Identify which cell holds the provided text, then report its (x, y) central coordinate. 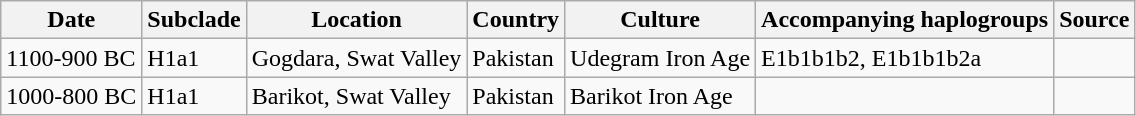
1100-900 BC (72, 58)
1000-800 BC (72, 96)
Location (356, 20)
Date (72, 20)
Barikot, Swat Valley (356, 96)
Subclade (194, 20)
Udegram Iron Age (660, 58)
E1b1b1b2, E1b1b1b2a (905, 58)
Barikot Iron Age (660, 96)
Gogdara, Swat Valley (356, 58)
Culture (660, 20)
Source (1094, 20)
Country (516, 20)
Accompanying haplogroups (905, 20)
